Return [X, Y] of the center of cell containing provided text 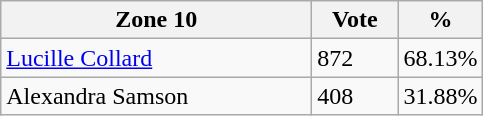
872 [355, 58]
Zone 10 [156, 20]
Vote [355, 20]
31.88% [440, 96]
% [440, 20]
Lucille Collard [156, 58]
408 [355, 96]
68.13% [440, 58]
Alexandra Samson [156, 96]
